Provide the [x, y] coordinate of the cell's center where the given text is located.  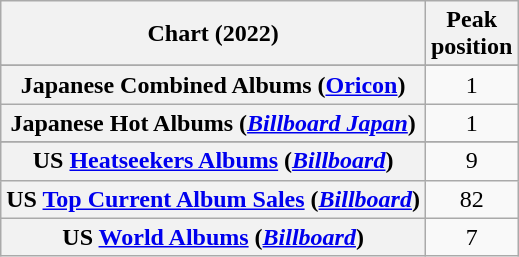
Chart (2022) [214, 34]
Japanese Hot Albums (Billboard Japan) [214, 123]
US Heatseekers Albums (Billboard) [214, 161]
Japanese Combined Albums (Oricon) [214, 85]
US World Albums (Billboard) [214, 237]
7 [471, 237]
9 [471, 161]
US Top Current Album Sales (Billboard) [214, 199]
82 [471, 199]
Peakposition [471, 34]
